Scan for the cell matching the given text and deliver its [X, Y] coordinate at center. 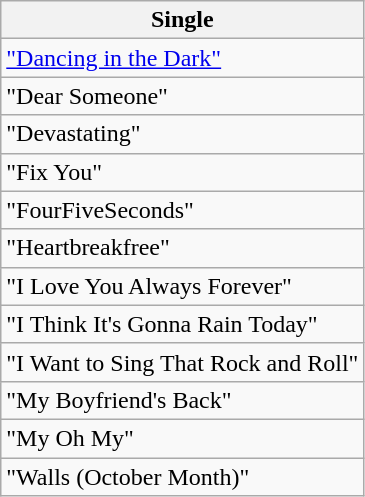
"Devastating" [182, 134]
"Fix You" [182, 172]
"Dancing in the Dark" [182, 58]
"Heartbreakfree" [182, 248]
"Dear Someone" [182, 96]
"My Oh My" [182, 438]
"Walls (October Month)" [182, 477]
"My Boyfriend's Back" [182, 400]
"I Love You Always Forever" [182, 286]
"FourFiveSeconds" [182, 210]
"I Want to Sing That Rock and Roll" [182, 362]
"I Think It's Gonna Rain Today" [182, 324]
Single [182, 20]
